Search for the cell housing the specified text and yield its (X, Y) center coordinate. 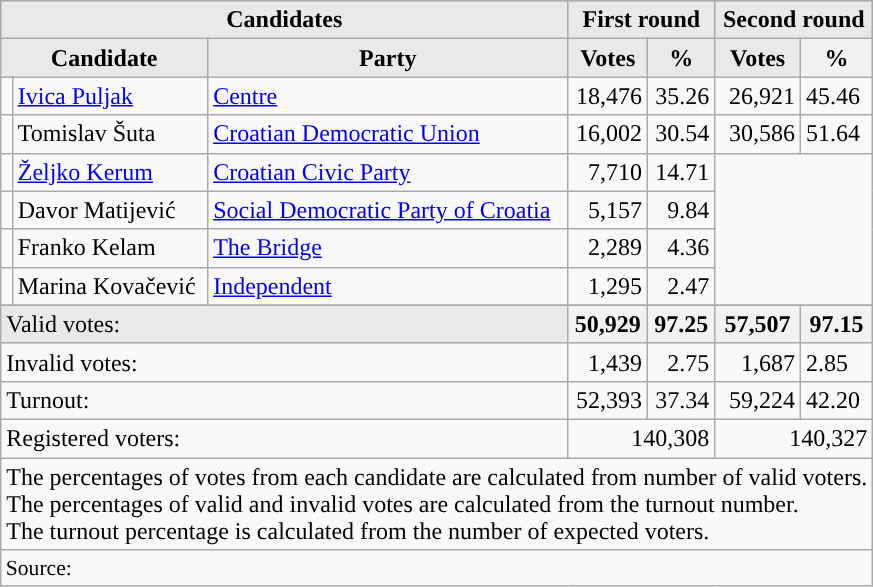
Croatian Democratic Union (388, 134)
First round (642, 20)
Candidates (284, 20)
45.46 (836, 96)
Social Democratic Party of Croatia (388, 210)
42.20 (836, 400)
97.15 (836, 324)
35.26 (682, 96)
Centre (388, 96)
Davor Matijević (110, 210)
5,157 (608, 210)
2,289 (608, 248)
The Bridge (388, 248)
Turnout: (284, 400)
Ivica Puljak (110, 96)
Second round (794, 20)
Franko Kelam (110, 248)
140,327 (794, 438)
59,224 (758, 400)
26,921 (758, 96)
4.36 (682, 248)
2.85 (836, 362)
2.47 (682, 286)
Željko Kerum (110, 172)
1,687 (758, 362)
97.25 (682, 324)
Croatian Civic Party (388, 172)
9.84 (682, 210)
14.71 (682, 172)
1,439 (608, 362)
52,393 (608, 400)
57,507 (758, 324)
Valid votes: (284, 324)
Marina Kovačević (110, 286)
30,586 (758, 134)
50,929 (608, 324)
Tomislav Šuta (110, 134)
16,002 (608, 134)
140,308 (642, 438)
Party (388, 58)
Candidate (104, 58)
Independent (388, 286)
Registered voters: (284, 438)
30.54 (682, 134)
1,295 (608, 286)
7,710 (608, 172)
2.75 (682, 362)
Invalid votes: (284, 362)
51.64 (836, 134)
Source: (437, 568)
18,476 (608, 96)
37.34 (682, 400)
